Find where the given text appears and provide that cell's center as [x, y] coordinate. 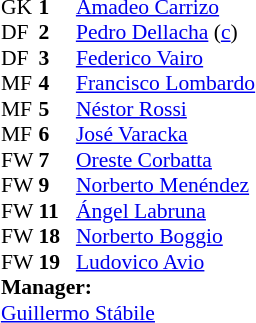
Norberto Menéndez [166, 185]
Oreste Corbatta [166, 160]
Manager: [128, 287]
9 [57, 185]
18 [57, 237]
5 [57, 109]
19 [57, 262]
Pedro Dellacha (c) [166, 33]
11 [57, 211]
7 [57, 160]
Ángel Labruna [166, 211]
Néstor Rossi [166, 109]
Ludovico Avio [166, 262]
3 [57, 58]
Norberto Boggio [166, 237]
Federico Vairo [166, 58]
2 [57, 33]
4 [57, 83]
Francisco Lombardo [166, 83]
José Varacka [166, 135]
6 [57, 135]
